Pinpoint the cell where the given text exists, returning its (x, y) midpoint coordinate. 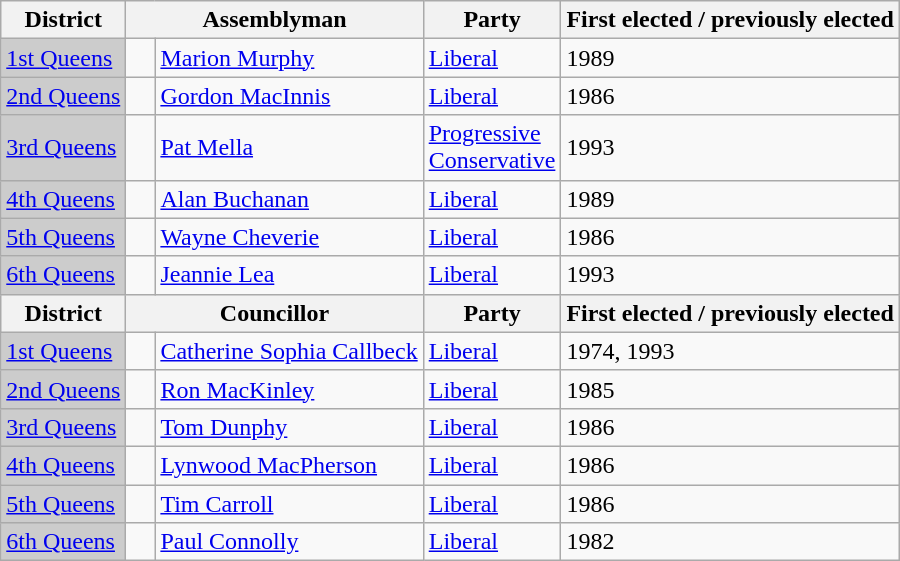
Ron MacKinley (289, 389)
1974, 1993 (730, 351)
Marion Murphy (289, 58)
Councillor (274, 313)
Progressive Conservative (492, 148)
Pat Mella (289, 148)
Tom Dunphy (289, 427)
Gordon MacInnis (289, 96)
Jeannie Lea (289, 275)
1985 (730, 389)
Paul Connolly (289, 542)
Wayne Cheverie (289, 237)
Catherine Sophia Callbeck (289, 351)
Alan Buchanan (289, 199)
Assemblyman (274, 20)
Tim Carroll (289, 503)
Lynwood MacPherson (289, 465)
1982 (730, 542)
